Locate the cell with the specified text and output its [X, Y] center coordinate. 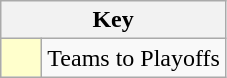
Key [114, 20]
Teams to Playoffs [134, 58]
